Identify which cell holds the provided text, then report its (X, Y) central coordinate. 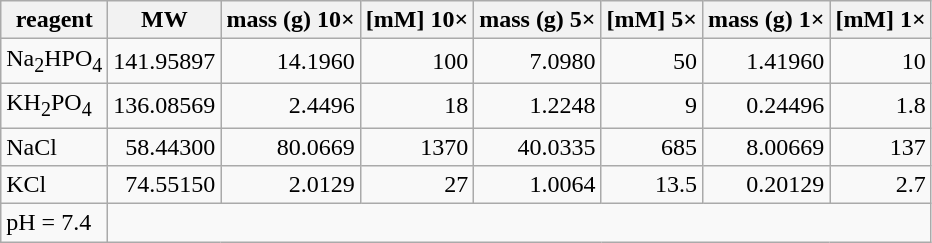
74.55150 (164, 185)
27 (416, 185)
18 (416, 105)
MW (164, 20)
2.0129 (290, 185)
58.44300 (164, 147)
9 (652, 105)
100 (416, 61)
pH = 7.4 (54, 223)
0.24496 (766, 105)
1.41960 (766, 61)
80.0669 (290, 147)
50 (652, 61)
2.4496 (290, 105)
13.5 (652, 185)
2.7 (880, 185)
mass (g) 1× (766, 20)
8.00669 (766, 147)
40.0335 (538, 147)
[mM] 5× (652, 20)
reagent (54, 20)
Na2HPO4 (54, 61)
[mM] 10× (416, 20)
137 (880, 147)
NaCl (54, 147)
mass (g) 5× (538, 20)
136.08569 (164, 105)
KH2PO4 (54, 105)
1.8 (880, 105)
10 (880, 61)
mass (g) 10× (290, 20)
141.95897 (164, 61)
1.0064 (538, 185)
1.2248 (538, 105)
0.20129 (766, 185)
[mM] 1× (880, 20)
7.0980 (538, 61)
685 (652, 147)
1370 (416, 147)
14.1960 (290, 61)
KCl (54, 185)
